Scan for the cell matching the given text and deliver its (x, y) coordinate at center. 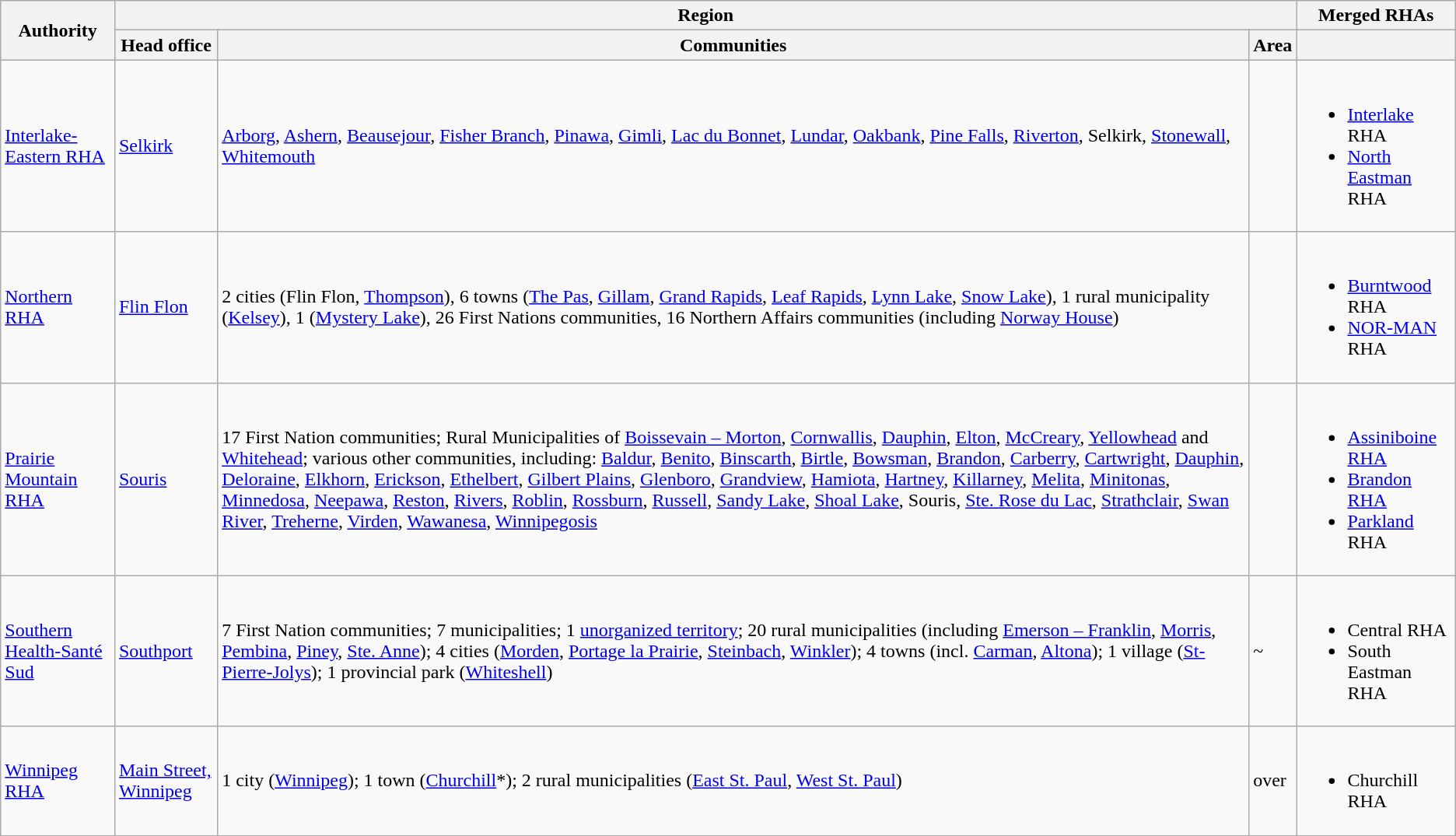
Souris (166, 479)
Churchill RHA (1376, 781)
Burntwood RHANOR-MAN RHA (1376, 307)
Interlake RHANorth Eastman RHA (1376, 146)
Head office (166, 45)
Winnipeg RHA (58, 781)
Region (705, 16)
Southport (166, 651)
1 city (Winnipeg); 1 town (Churchill*); 2 rural municipalities (East St. Paul, West St. Paul) (733, 781)
Flin Flon (166, 307)
Authority (58, 30)
Main Street, Winnipeg (166, 781)
Southern Health-Santé Sud (58, 651)
Selkirk (166, 146)
Area (1272, 45)
Interlake-Eastern RHA (58, 146)
Central RHASouth Eastman RHA (1376, 651)
Northern RHA (58, 307)
Arborg, Ashern, Beausejour, Fisher Branch, Pinawa, Gimli, Lac du Bonnet, Lundar, Oakbank, Pine Falls, Riverton, Selkirk, Stonewall, Whitemouth (733, 146)
Merged RHAs (1376, 16)
Assiniboine RHABrandon RHAParkland RHA (1376, 479)
over (1272, 781)
Communities (733, 45)
Prairie Mountain RHA (58, 479)
~ (1272, 651)
